Find where the given text appears and provide that cell's center as (x, y) coordinate. 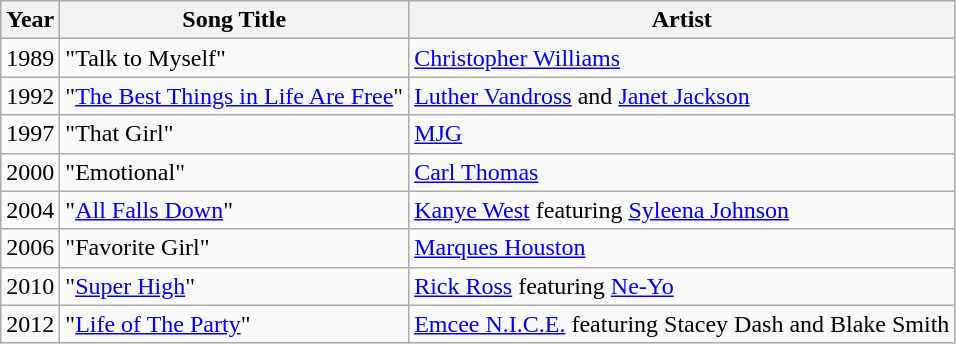
MJG (682, 134)
Rick Ross featuring Ne-Yo (682, 286)
Marques Houston (682, 248)
1989 (30, 58)
"That Girl" (234, 134)
Christopher Williams (682, 58)
1992 (30, 96)
Song Title (234, 20)
2010 (30, 286)
Emcee N.I.C.E. featuring Stacey Dash and Blake Smith (682, 324)
"All Falls Down" (234, 210)
"The Best Things in Life Are Free" (234, 96)
2004 (30, 210)
"Talk to Myself" (234, 58)
Artist (682, 20)
Carl Thomas (682, 172)
2000 (30, 172)
Luther Vandross and Janet Jackson (682, 96)
"Life of The Party" (234, 324)
Kanye West featuring Syleena Johnson (682, 210)
Year (30, 20)
"Emotional" (234, 172)
2006 (30, 248)
"Favorite Girl" (234, 248)
"Super High" (234, 286)
2012 (30, 324)
1997 (30, 134)
